Output the (x, y) coordinate of the center of the cell containing the given text.  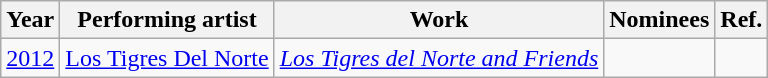
Los Tigres Del Norte (167, 58)
Performing artist (167, 20)
Nominees (660, 20)
Work (439, 20)
Year (30, 20)
2012 (30, 58)
Los Tigres del Norte and Friends (439, 58)
Ref. (742, 20)
